Determine the (X, Y) coordinate at the center of the cell enclosing the given text.  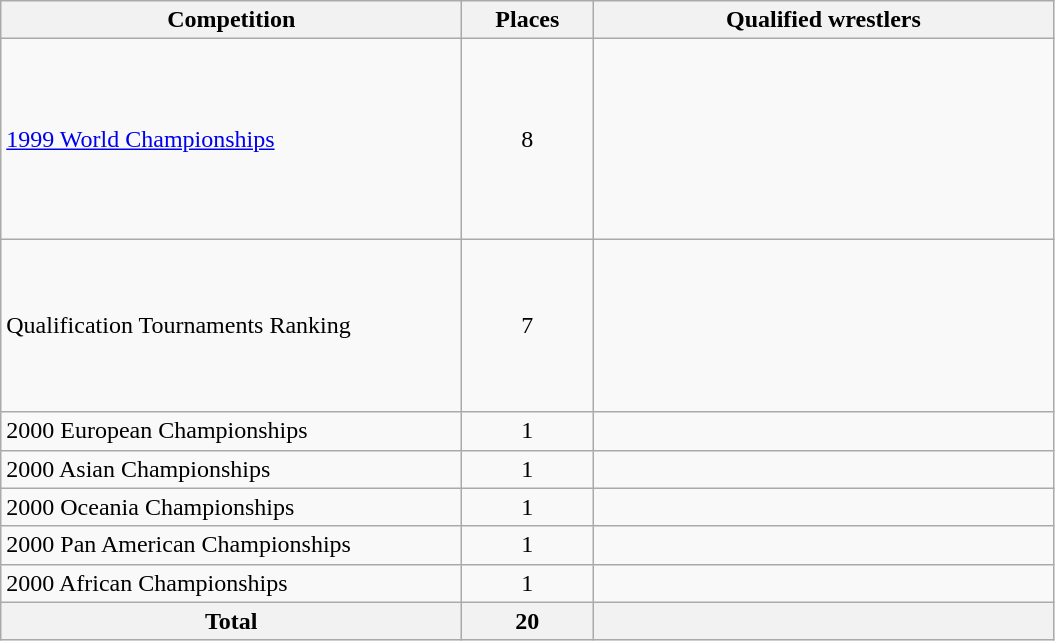
Places (528, 20)
2000 Pan American Championships (232, 545)
2000 Asian Championships (232, 469)
2000 European Championships (232, 431)
Qualified wrestlers (824, 20)
Qualification Tournaments Ranking (232, 326)
1999 World Championships (232, 139)
Total (232, 621)
8 (528, 139)
20 (528, 621)
7 (528, 326)
2000 Oceania Championships (232, 507)
Competition (232, 20)
2000 African Championships (232, 583)
